Find where the given text appears and provide that cell's center as [X, Y] coordinate. 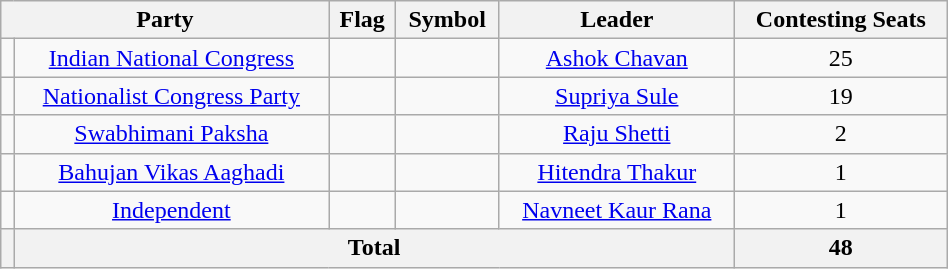
Total [374, 248]
19 [840, 96]
Nationalist Congress Party [172, 96]
Navneet Kaur Rana [616, 210]
Flag [362, 20]
Bahujan Vikas Aaghadi [172, 172]
Hitendra Thakur [616, 172]
Raju Shetti [616, 134]
Party [165, 20]
25 [840, 58]
Independent [172, 210]
2 [840, 134]
Indian National Congress [172, 58]
Ashok Chavan [616, 58]
Supriya Sule [616, 96]
48 [840, 248]
Contesting Seats [840, 20]
Leader [616, 20]
Symbol [447, 20]
Swabhimani Paksha [172, 134]
